Detect which cell encompasses the target text, then output its [x, y] center coordinate. 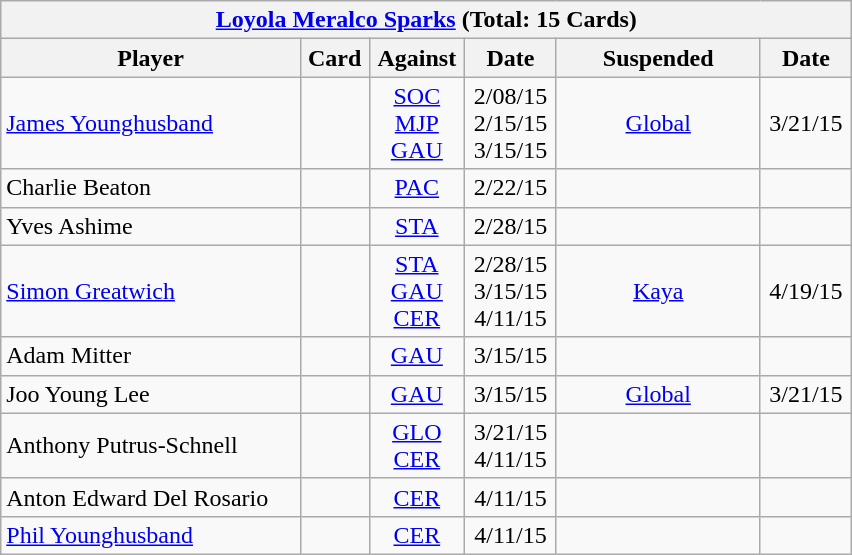
Kaya [658, 291]
Loyola Meralco Sparks (Total: 15 Cards) [426, 20]
Suspended [658, 58]
3/21/154/11/15 [511, 446]
Against [417, 58]
SOCMJPGAU [417, 123]
Anton Edward Del Rosario [151, 497]
Anthony Putrus-Schnell [151, 446]
Yves Ashime [151, 226]
Phil Younghusband [151, 535]
Joo Young Lee [151, 394]
Card [334, 58]
2/28/153/15/154/11/15 [511, 291]
Player [151, 58]
Adam Mitter [151, 356]
4/19/15 [806, 291]
Simon Greatwich [151, 291]
2/28/15 [511, 226]
2/08/152/15/153/15/15 [511, 123]
STAGAUCER [417, 291]
PAC [417, 188]
GLOCER [417, 446]
STA [417, 226]
2/22/15 [511, 188]
Charlie Beaton [151, 188]
James Younghusband [151, 123]
